Search for the cell housing the specified text and yield its [X, Y] center coordinate. 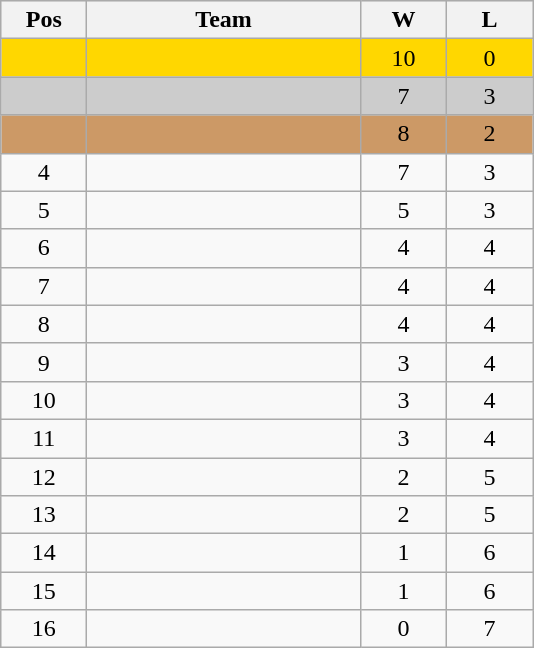
9 [44, 362]
16 [44, 629]
11 [44, 438]
Pos [44, 20]
14 [44, 553]
13 [44, 515]
L [489, 20]
15 [44, 591]
12 [44, 477]
Team [224, 20]
W [403, 20]
